Output the [x, y] coordinate of the center of the cell containing the given text.  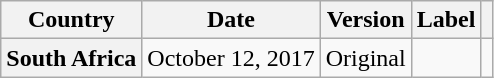
October 12, 2017 [231, 58]
Country [72, 20]
South Africa [72, 58]
Date [231, 20]
Label [446, 20]
Original [366, 58]
Version [366, 20]
